Identify which cell holds the provided text, then report its (X, Y) central coordinate. 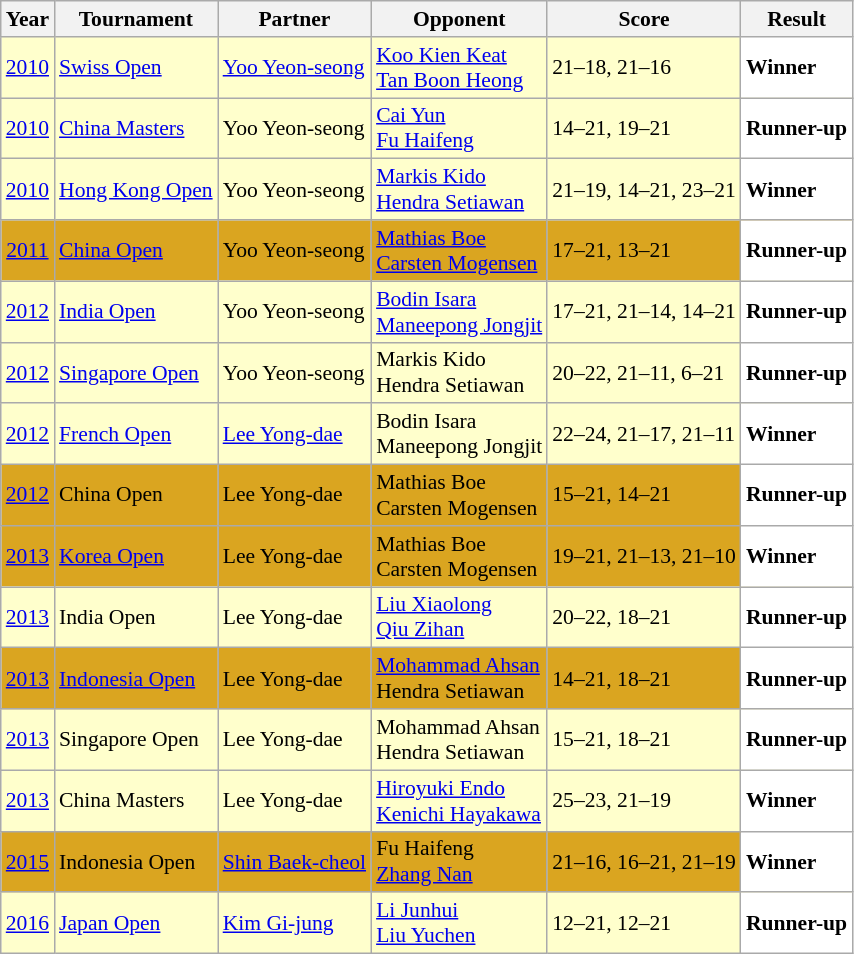
19–21, 21–13, 21–10 (644, 556)
21–16, 16–21, 21–19 (644, 862)
21–19, 14–21, 23–21 (644, 190)
Fu Haifeng Zhang Nan (459, 862)
20–22, 21–11, 6–21 (644, 372)
Tournament (136, 19)
17–21, 21–14, 14–21 (644, 312)
Li Junhui Liu Yuchen (459, 924)
Korea Open (136, 556)
20–22, 18–21 (644, 618)
Hong Kong Open (136, 190)
Swiss Open (136, 68)
15–21, 14–21 (644, 496)
Opponent (459, 19)
2011 (28, 250)
Partner (294, 19)
French Open (136, 434)
Year (28, 19)
2016 (28, 924)
Hiroyuki Endo Kenichi Hayakawa (459, 800)
Japan Open (136, 924)
Kim Gi-jung (294, 924)
Result (796, 19)
15–21, 18–21 (644, 740)
Liu Xiaolong Qiu Zihan (459, 618)
25–23, 21–19 (644, 800)
17–21, 13–21 (644, 250)
Koo Kien Keat Tan Boon Heong (459, 68)
Shin Baek-cheol (294, 862)
14–21, 18–21 (644, 678)
12–21, 12–21 (644, 924)
Score (644, 19)
Cai Yun Fu Haifeng (459, 128)
2015 (28, 862)
14–21, 19–21 (644, 128)
21–18, 21–16 (644, 68)
22–24, 21–17, 21–11 (644, 434)
